For the text-containing cell, return its midpoint in [X, Y] coordinate format. 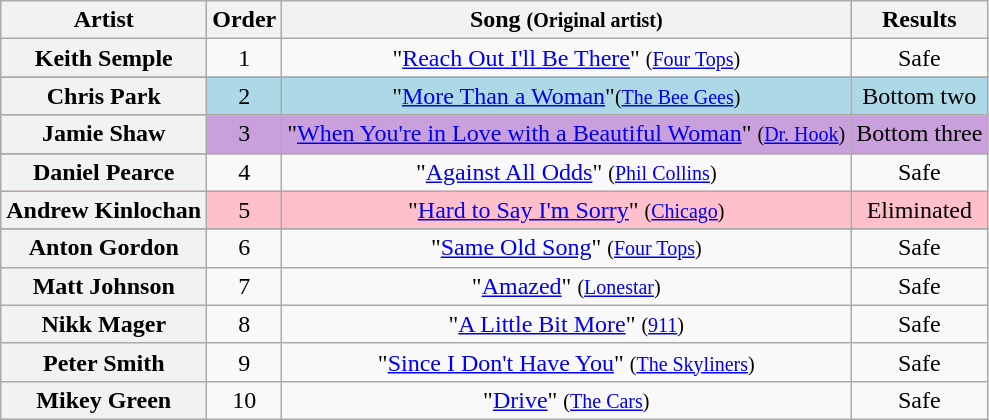
Artist [104, 20]
"Against All Odds" (Phil Collins) [566, 172]
Andrew Kinlochan [104, 210]
Results [920, 20]
7 [244, 286]
Peter Smith [104, 362]
Bottom two [920, 96]
"A Little Bit More" (911) [566, 324]
"Reach Out I'll Be There" (Four Tops) [566, 58]
Order [244, 20]
"When You're in Love with a Beautiful Woman" (Dr. Hook) [566, 134]
"Hard to Say I'm Sorry" (Chicago) [566, 210]
5 [244, 210]
Jamie Shaw [104, 134]
Matt Johnson [104, 286]
2 [244, 96]
Mikey Green [104, 400]
1 [244, 58]
3 [244, 134]
Song (Original artist) [566, 20]
"Amazed" (Lonestar) [566, 286]
Eliminated [920, 210]
4 [244, 172]
Anton Gordon [104, 248]
"Since I Don't Have You" (The Skyliners) [566, 362]
6 [244, 248]
"Same Old Song" (Four Tops) [566, 248]
"More Than a Woman"(The Bee Gees) [566, 96]
Chris Park [104, 96]
Nikk Mager [104, 324]
Daniel Pearce [104, 172]
Keith Semple [104, 58]
9 [244, 362]
Bottom three [920, 134]
8 [244, 324]
"Drive" (The Cars) [566, 400]
10 [244, 400]
